Determine the [x, y] coordinate at the center of the cell enclosing the given text.  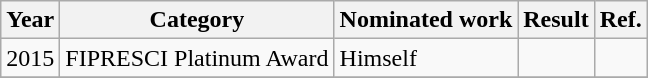
2015 [30, 58]
FIPRESCI Platinum Award [197, 58]
Category [197, 20]
Ref. [620, 20]
Himself [426, 58]
Year [30, 20]
Nominated work [426, 20]
Result [556, 20]
